Output the [X, Y] coordinate of the center of the cell containing the given text.  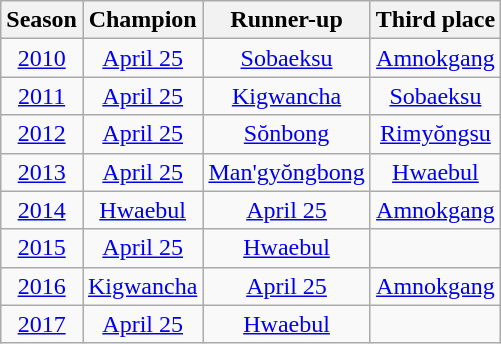
2012 [42, 134]
Third place [435, 20]
Sŏnbong [286, 134]
2013 [42, 172]
2015 [42, 248]
2016 [42, 286]
2010 [42, 58]
Season [42, 20]
2014 [42, 210]
Runner-up [286, 20]
Champion [142, 20]
Rimyŏngsu [435, 134]
Man'gyŏngbong [286, 172]
2011 [42, 96]
2017 [42, 324]
